Determine the (X, Y) coordinate at the center of the cell enclosing the given text.  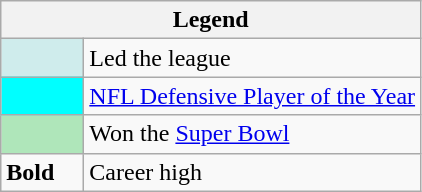
Legend (211, 20)
Led the league (252, 58)
Career high (252, 172)
Won the Super Bowl (252, 134)
Bold (42, 172)
NFL Defensive Player of the Year (252, 96)
